Detect which cell encompasses the target text, then output its (X, Y) center coordinate. 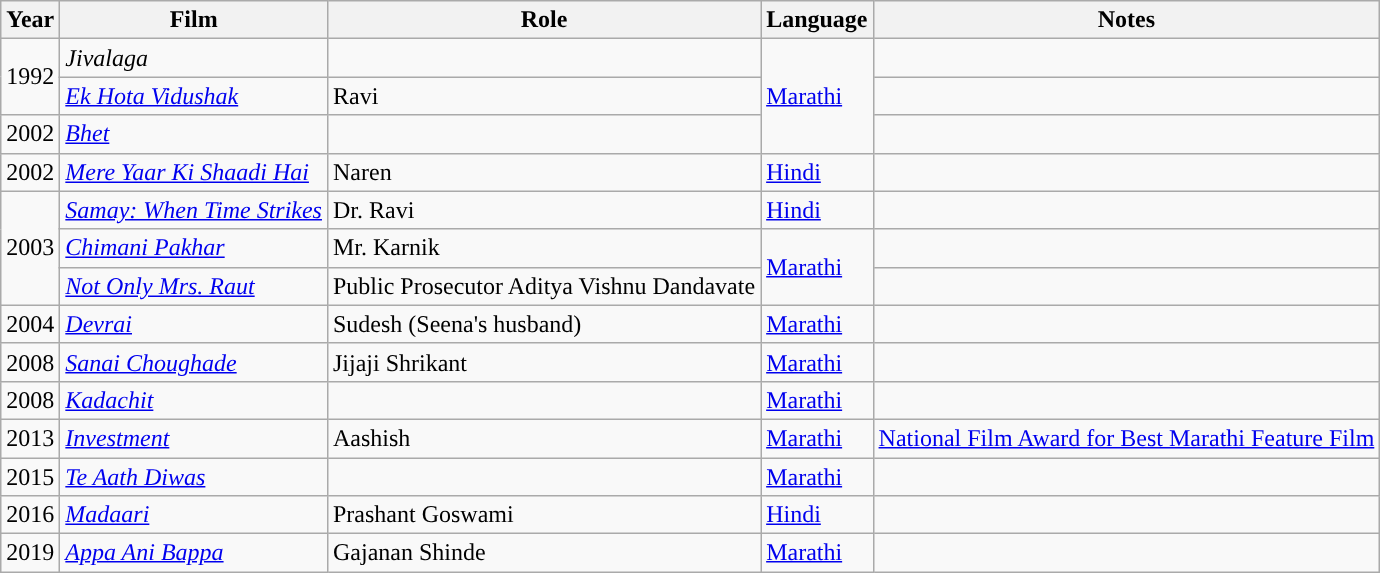
Bhet (194, 134)
Mr. Karnik (544, 248)
Ravi (544, 96)
Prashant Goswami (544, 515)
Investment (194, 438)
Film (194, 20)
Samay: When Time Strikes (194, 210)
Gajanan Shinde (544, 553)
Ek Hota Vidushak (194, 96)
Aashish (544, 438)
Appa Ani Bappa (194, 553)
2019 (30, 553)
Chimani Pakhar (194, 248)
2004 (30, 324)
Public Prosecutor Aditya Vishnu Dandavate (544, 286)
Jijaji Shrikant (544, 362)
2015 (30, 477)
Kadachit (194, 400)
Mere Yaar Ki Shaadi Hai (194, 172)
Devrai (194, 324)
Te Aath Diwas (194, 477)
2016 (30, 515)
1992 (30, 77)
Year (30, 20)
2013 (30, 438)
Sudesh (Seena's husband) (544, 324)
Madaari (194, 515)
Language (817, 20)
2003 (30, 248)
Sanai Choughade (194, 362)
Notes (1126, 20)
Jivalaga (194, 58)
Dr. Ravi (544, 210)
National Film Award for Best Marathi Feature Film (1126, 438)
Naren (544, 172)
Role (544, 20)
Not Only Mrs. Raut (194, 286)
